Extract the [X, Y] coordinate from the center of the cell holding the provided text.  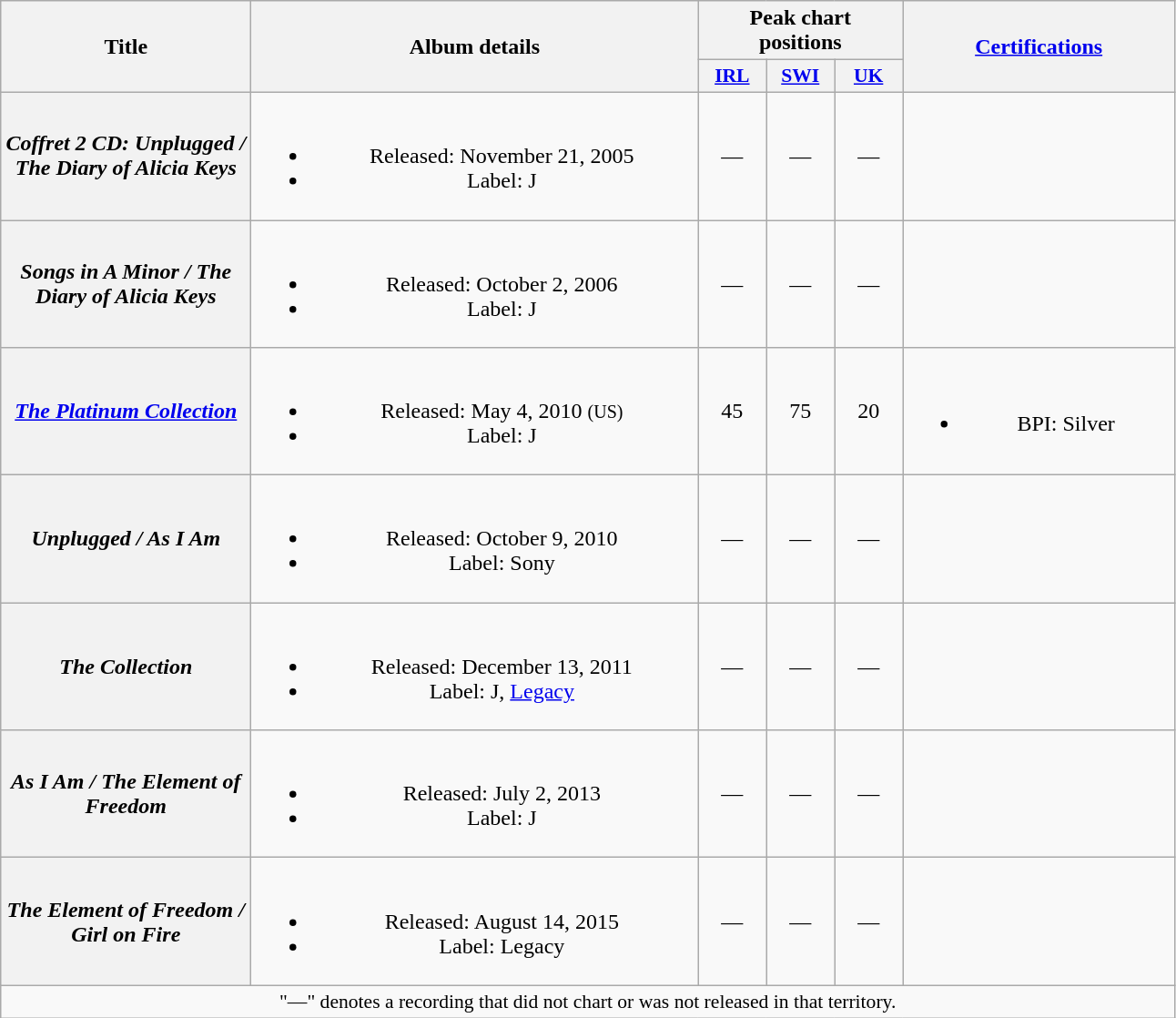
Released: August 14, 2015Label: Legacy [475, 921]
45 [732, 412]
Released: November 21, 2005Label: J [475, 156]
Songs in A Minor / The Diary of Alicia Keys [126, 284]
Certifications [1039, 47]
UK [868, 76]
SWI [801, 76]
Album details [475, 47]
The Platinum Collection [126, 412]
Released: July 2, 2013Label: J [475, 794]
IRL [732, 76]
Peak chartpositions [801, 31]
Released: October 2, 2006Label: J [475, 284]
75 [801, 412]
"—" denotes a recording that did not chart or was not released in that territory. [588, 1002]
Released: December 13, 2011Label: J, Legacy [475, 667]
Unplugged / As I Am [126, 539]
The Collection [126, 667]
As I Am / The Element of Freedom [126, 794]
20 [868, 412]
Released: October 9, 2010Label: Sony [475, 539]
Released: May 4, 2010 (US)Label: J [475, 412]
BPI: Silver [1039, 412]
Title [126, 47]
The Element of Freedom / Girl on Fire [126, 921]
Coffret 2 CD: Unplugged / The Diary of Alicia Keys [126, 156]
